Pinpoint the cell where the given text exists, returning its (X, Y) midpoint coordinate. 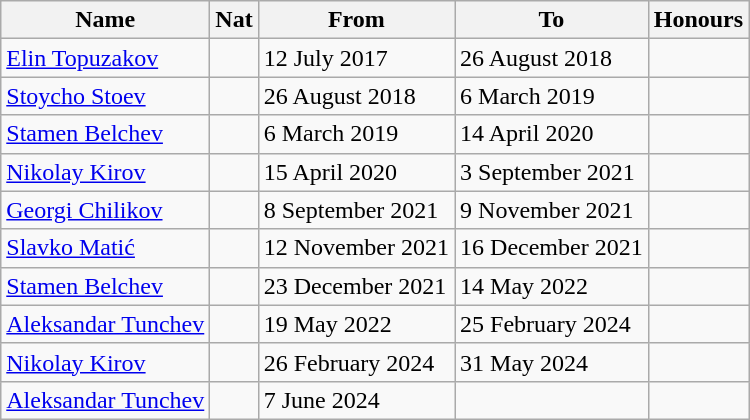
Stoycho Stoev (106, 96)
23 December 2021 (356, 286)
Nat (234, 20)
25 February 2024 (552, 324)
31 May 2024 (552, 362)
16 December 2021 (552, 248)
8 September 2021 (356, 210)
9 November 2021 (552, 210)
3 September 2021 (552, 172)
Georgi Chilikov (106, 210)
14 April 2020 (552, 134)
7 June 2024 (356, 400)
26 February 2024 (356, 362)
12 November 2021 (356, 248)
15 April 2020 (356, 172)
Honours (698, 20)
To (552, 20)
14 May 2022 (552, 286)
Slavko Matić (106, 248)
19 May 2022 (356, 324)
From (356, 20)
Elin Topuzakov (106, 58)
Name (106, 20)
12 July 2017 (356, 58)
